Extract the [X, Y] coordinate from the center of the cell holding the provided text.  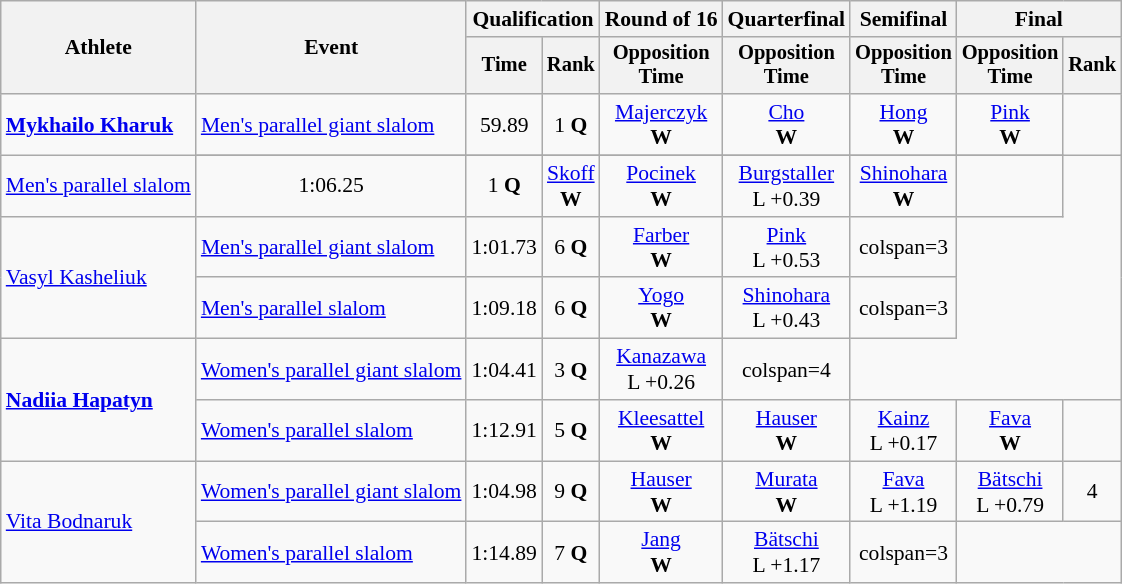
ShinoharaL +0.43 [787, 308]
FavaW [1010, 430]
1:06.25 [332, 186]
4 [1092, 492]
PinkL +0.53 [787, 248]
7 Q [571, 552]
Athlete [98, 48]
JangW [662, 552]
PinkW [1010, 124]
ChoW [787, 124]
3 Q [571, 370]
1:14.89 [504, 552]
Quarterfinal [787, 19]
BurgstallerL +0.39 [787, 186]
MurataW [787, 492]
1:04.98 [504, 492]
Vita Bodnaruk [98, 522]
Mykhailo Kharuk [98, 124]
Final [1039, 19]
ShinoharaW [904, 186]
Vasyl Kasheliuk [98, 278]
FavaL +1.19 [904, 492]
KleesattelW [662, 430]
PocinekW [662, 186]
colspan=4 [787, 370]
1:12.91 [504, 430]
Round of 16 [662, 19]
1:04.41 [504, 370]
Time [504, 66]
Qualification [532, 19]
KanazawaL +0.26 [662, 370]
Semifinal [904, 19]
1:01.73 [504, 248]
BätschiL +0.79 [1010, 492]
Nadiia Hapatyn [98, 400]
FarberW [662, 248]
KainzL +0.17 [904, 430]
59.89 [504, 124]
YogoW [662, 308]
BätschiL +1.17 [787, 552]
9 Q [571, 492]
1:09.18 [504, 308]
Event [332, 48]
5 Q [571, 430]
SkoffW [571, 186]
HongW [904, 124]
MajerczykW [662, 124]
